Return the [X, Y] coordinate for the center point of the cell that contains the specified text.  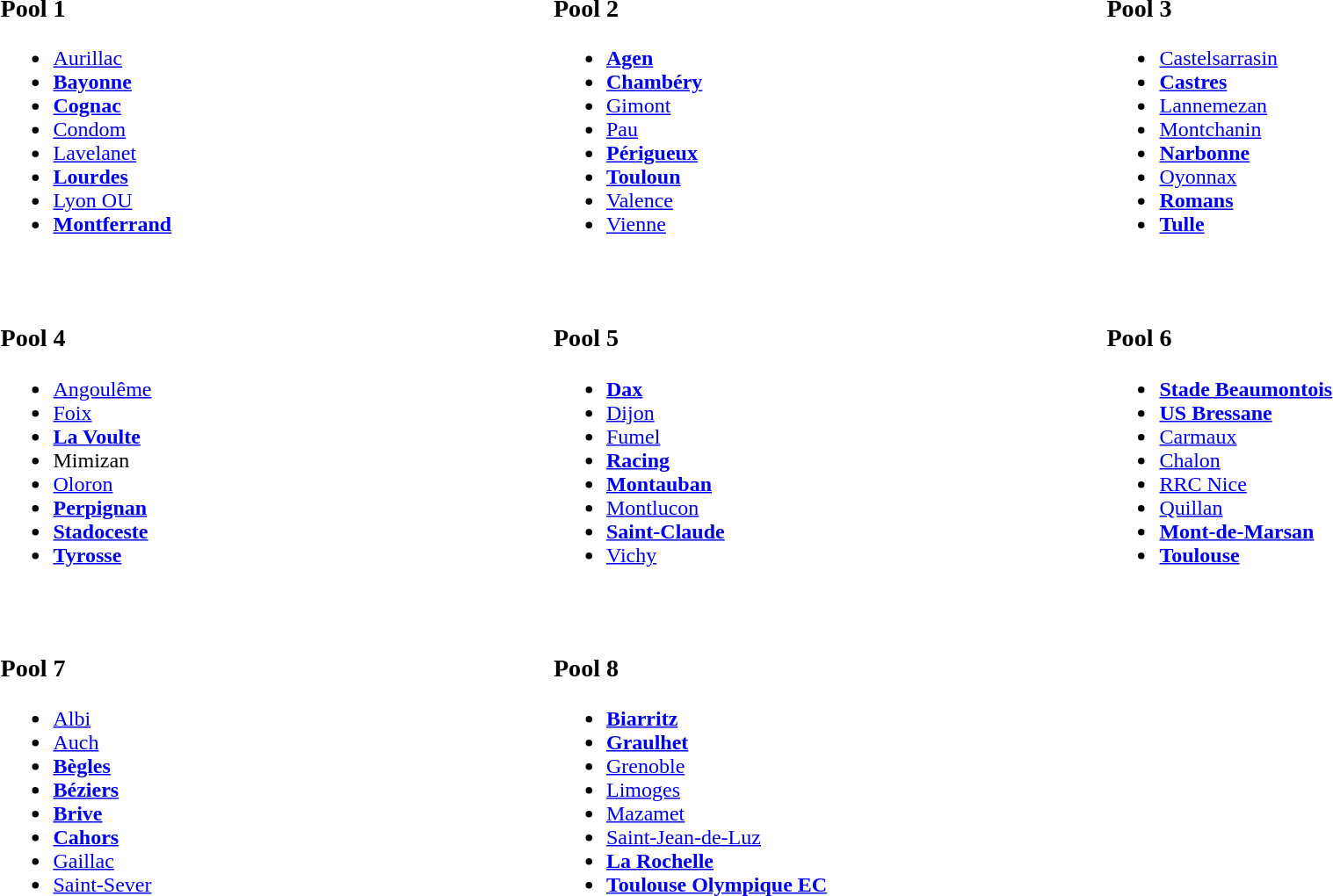
Pool 5DaxDijonFumelRacingMontaubanMontluconSaint-ClaudeVichy [822, 431]
